Capture the cell that displays the provided text and extract its [X, Y] central coordinate. 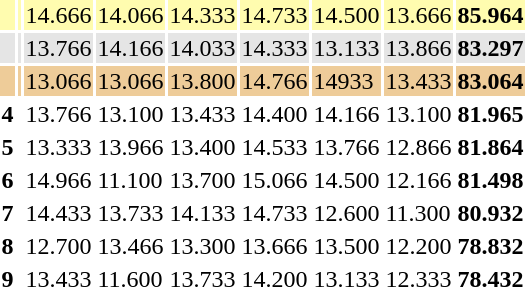
12.600 [346, 213]
13.500 [346, 246]
14.400 [274, 114]
14.433 [58, 213]
78.832 [490, 246]
13.966 [130, 147]
81.965 [490, 114]
8 [8, 246]
13.800 [202, 81]
14.033 [202, 48]
13.400 [202, 147]
11.100 [130, 180]
81.498 [490, 180]
14.966 [58, 180]
11.300 [418, 213]
13.700 [202, 180]
14.133 [202, 213]
83.297 [490, 48]
7 [8, 213]
13.333 [58, 147]
13.300 [202, 246]
15.066 [274, 180]
12.200 [418, 246]
85.964 [490, 15]
12.166 [418, 180]
12.700 [58, 246]
81.864 [490, 147]
13.466 [130, 246]
14.666 [58, 15]
13.866 [418, 48]
80.932 [490, 213]
14.066 [130, 15]
13.133 [346, 48]
6 [8, 180]
14.533 [274, 147]
13.733 [130, 213]
14.766 [274, 81]
12.866 [418, 147]
83.064 [490, 81]
5 [8, 147]
4 [8, 114]
14933 [346, 81]
